For the text-containing cell, return its midpoint in [x, y] coordinate format. 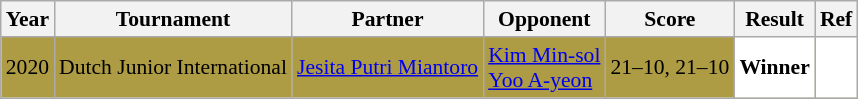
Jesita Putri Miantoro [388, 68]
Dutch Junior International [173, 68]
Kim Min-sol Yoo A-yeon [544, 68]
21–10, 21–10 [670, 68]
Winner [774, 68]
Partner [388, 19]
Tournament [173, 19]
Score [670, 19]
2020 [28, 68]
Year [28, 19]
Result [774, 19]
Opponent [544, 19]
Ref [836, 19]
